For the text-containing cell, return its midpoint in [x, y] coordinate format. 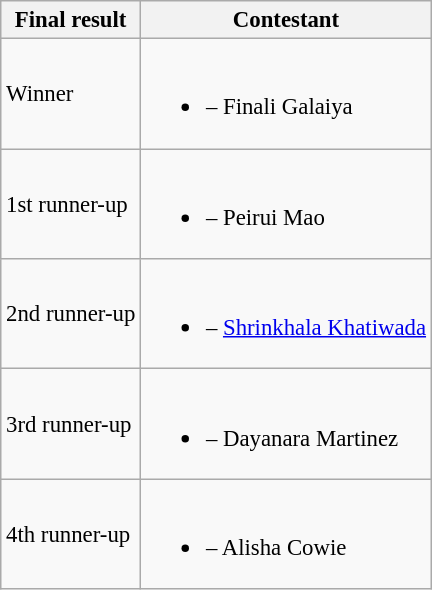
– Peirui Mao [286, 204]
– Dayanara Martinez [286, 424]
– Finali Galaiya [286, 94]
Winner [71, 94]
Final result [71, 20]
1st runner-up [71, 204]
2nd runner-up [71, 314]
– Alisha Cowie [286, 534]
Contestant [286, 20]
– Shrinkhala Khatiwada [286, 314]
3rd runner-up [71, 424]
4th runner-up [71, 534]
